For the text-containing cell, return its midpoint in (x, y) coordinate format. 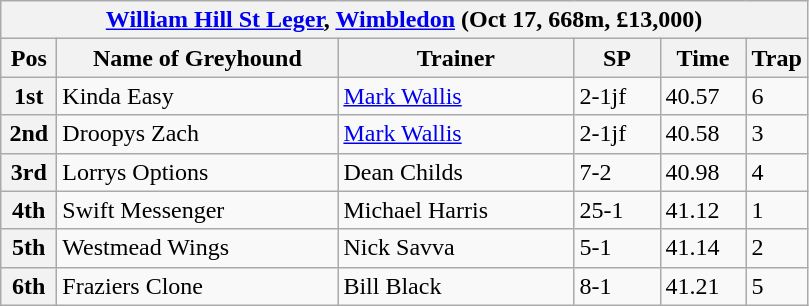
5-1 (617, 248)
25-1 (617, 210)
6th (29, 286)
Trainer (456, 58)
Nick Savva (456, 248)
Lorrys Options (198, 172)
8-1 (617, 286)
William Hill St Leger, Wimbledon (Oct 17, 668m, £13,000) (404, 20)
Pos (29, 58)
SP (617, 58)
40.98 (703, 172)
41.21 (703, 286)
5 (776, 286)
6 (776, 96)
1 (776, 210)
Name of Greyhound (198, 58)
5th (29, 248)
Droopys Zach (198, 134)
Michael Harris (456, 210)
Dean Childs (456, 172)
3rd (29, 172)
41.12 (703, 210)
7-2 (617, 172)
4th (29, 210)
Swift Messenger (198, 210)
40.57 (703, 96)
Trap (776, 58)
4 (776, 172)
Kinda Easy (198, 96)
3 (776, 134)
1st (29, 96)
Westmead Wings (198, 248)
2nd (29, 134)
41.14 (703, 248)
2 (776, 248)
Fraziers Clone (198, 286)
Bill Black (456, 286)
Time (703, 58)
40.58 (703, 134)
